Capture the cell that displays the provided text and extract its [x, y] central coordinate. 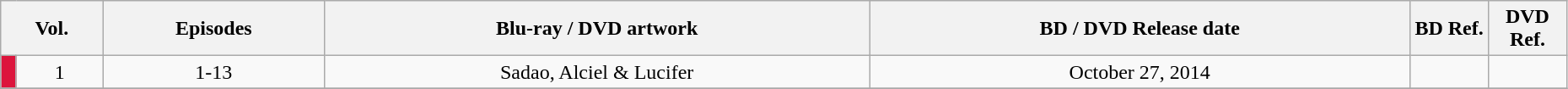
Vol. [52, 29]
1-13 [214, 72]
Sadao, Alciel & Lucifer [597, 72]
October 27, 2014 [1140, 72]
1 [59, 72]
Blu-ray / DVD artwork [597, 29]
DVD Ref. [1528, 29]
BD Ref. [1449, 29]
Episodes [214, 29]
BD / DVD Release date [1140, 29]
